Determine the (X, Y) coordinate at the center of the cell enclosing the given text.  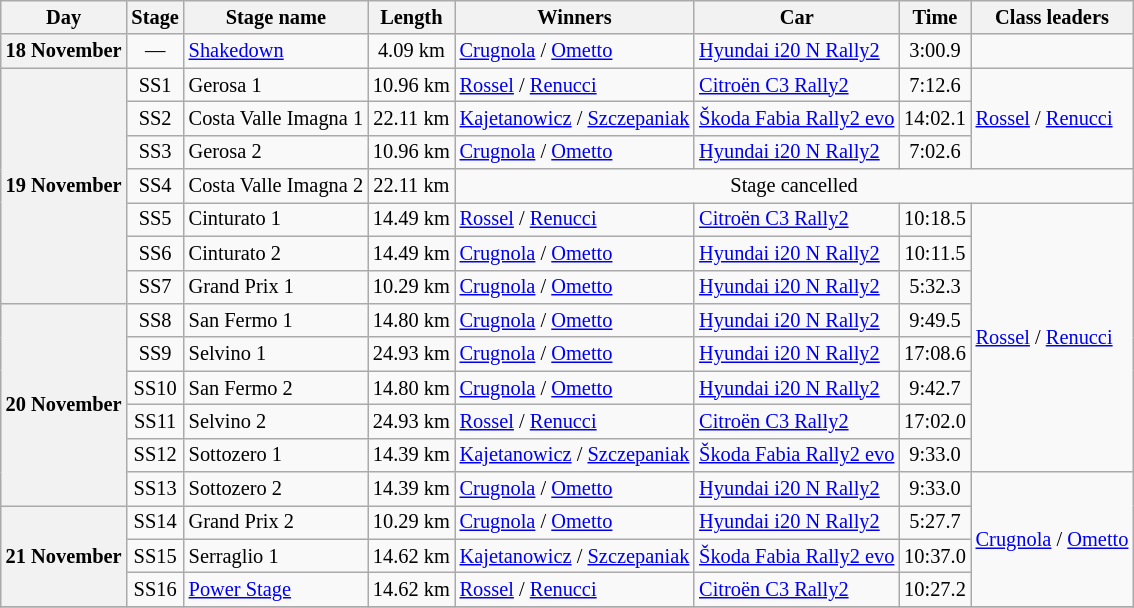
SS4 (154, 186)
Class leaders (1052, 17)
Time (934, 17)
18 November (64, 51)
17:02.0 (934, 421)
Gerosa 2 (276, 152)
San Fermo 1 (276, 320)
SS15 (154, 556)
SS12 (154, 455)
Cinturato 2 (276, 253)
SS6 (154, 253)
Stage name (276, 17)
— (154, 51)
SS16 (154, 589)
Stage (154, 17)
9:42.7 (934, 388)
Shakedown (276, 51)
SS11 (154, 421)
Cinturato 1 (276, 219)
7:12.6 (934, 85)
Gerosa 1 (276, 85)
9:49.5 (934, 320)
Grand Prix 1 (276, 287)
Selvino 2 (276, 421)
Sottozero 1 (276, 455)
Sottozero 2 (276, 489)
5:32.3 (934, 287)
7:02.6 (934, 152)
SS5 (154, 219)
Length (412, 17)
SS9 (154, 354)
5:27.7 (934, 522)
10:37.0 (934, 556)
10:27.2 (934, 589)
SS8 (154, 320)
Grand Prix 2 (276, 522)
Power Stage (276, 589)
Costa Valle Imagna 2 (276, 186)
14:02.1 (934, 118)
SS13 (154, 489)
20 November (64, 404)
SS1 (154, 85)
SS7 (154, 287)
Day (64, 17)
3:00.9 (934, 51)
Winners (575, 17)
10:11.5 (934, 253)
17:08.6 (934, 354)
4.09 km (412, 51)
19 November (64, 186)
Serraglio 1 (276, 556)
Stage cancelled (794, 186)
SS2 (154, 118)
10:18.5 (934, 219)
San Fermo 2 (276, 388)
Car (796, 17)
Costa Valle Imagna 1 (276, 118)
SS3 (154, 152)
SS10 (154, 388)
21 November (64, 556)
SS14 (154, 522)
Selvino 1 (276, 354)
